Extract the [X, Y] coordinate from the center of the cell holding the provided text.  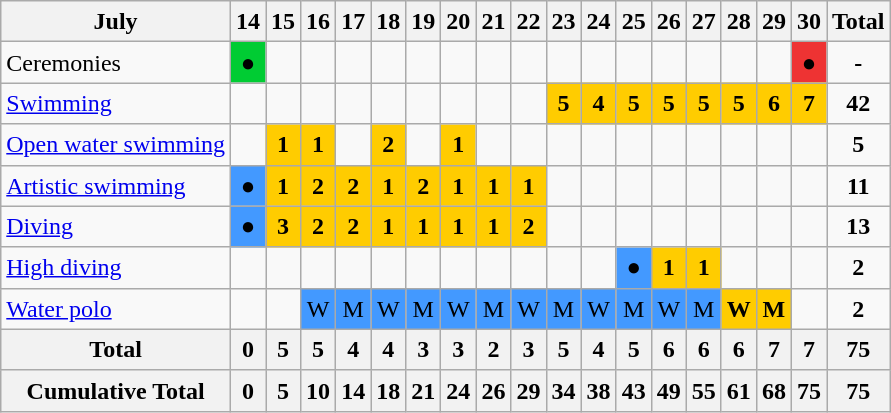
49 [668, 390]
55 [704, 390]
July [116, 22]
42 [858, 104]
22 [528, 22]
Open water swimming [116, 144]
Cumulative Total [116, 390]
10 [318, 390]
68 [774, 390]
Ceremonies [116, 62]
61 [738, 390]
30 [808, 22]
34 [564, 390]
19 [424, 22]
Water polo [116, 308]
Swimming [116, 104]
25 [634, 22]
20 [458, 22]
15 [284, 22]
Diving [116, 226]
- [858, 62]
28 [738, 22]
43 [634, 390]
27 [704, 22]
11 [858, 186]
23 [564, 22]
38 [598, 390]
16 [318, 22]
Artistic swimming [116, 186]
High diving [116, 268]
17 [354, 22]
13 [858, 226]
